Locate the cell with the specified text and output its [X, Y] center coordinate. 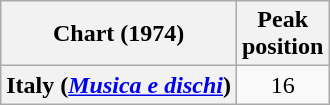
Italy (Musica e dischi) [119, 85]
Chart (1974) [119, 34]
Peakposition [282, 34]
16 [282, 85]
